Detect which cell encompasses the target text, then output its (x, y) center coordinate. 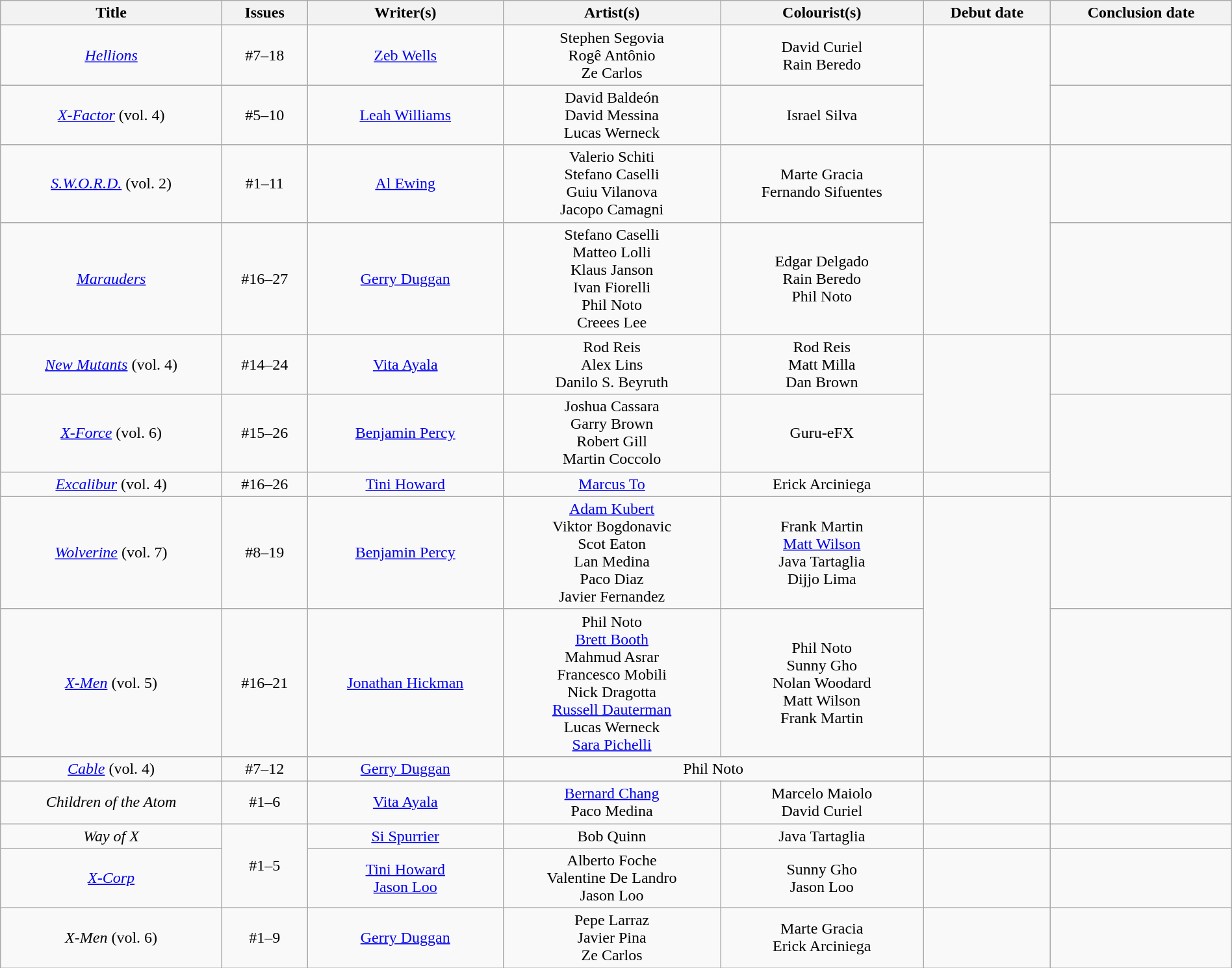
#15–26 (264, 433)
Adam KubertViktor BogdonavicScot EatonLan MedinaPaco DiazJavier Fernandez (611, 552)
#7–12 (264, 769)
Way of X (112, 836)
Colourist(s) (822, 13)
Edgar DelgadoRain BeredoPhil Noto (822, 278)
Israel Silva (822, 115)
Artist(s) (611, 13)
Alberto FocheValentine De LandroJason Loo (611, 878)
X-Men (vol. 5) (112, 682)
Rod ReisAlex LinsDanilo S. Beyruth (611, 364)
Frank MartinMatt WilsonJava TartagliaDijjo Lima (822, 552)
#16–26 (264, 484)
Marcus To (611, 484)
Stephen SegoviaRogê AntônioZe Carlos (611, 55)
David BaldeónDavid MessinaLucas Werneck (611, 115)
Java Tartaglia (822, 836)
Zeb Wells (405, 55)
#1–5 (264, 866)
Al Ewing (405, 183)
Si Spurrier (405, 836)
Writer(s) (405, 13)
Marte GraciaErick Arciniega (822, 938)
Marte GraciaFernando Sifuentes (822, 183)
Phil NotoBrett BoothMahmud AsrarFrancesco MobiliNick DragottaRussell DautermanLucas WerneckSara Pichelli (611, 682)
X-Men (vol. 6) (112, 938)
Title (112, 13)
Rod ReisMatt MillaDan Brown (822, 364)
David CurielRain Beredo (822, 55)
Bernard ChangPaco Medina (611, 802)
Phil NotoSunny GhoNolan WoodardMatt WilsonFrank Martin (822, 682)
Erick Arciniega (822, 484)
Sunny GhoJason Loo (822, 878)
#16–21 (264, 682)
#8–19 (264, 552)
#1–11 (264, 183)
Joshua CassaraGarry BrownRobert GillMartin Coccolo (611, 433)
Bob Quinn (611, 836)
Children of the Atom (112, 802)
Tini HowardJason Loo (405, 878)
Cable (vol. 4) (112, 769)
S.W.O.R.D. (vol. 2) (112, 183)
Valerio SchitiStefano CaselliGuiu VilanovaJacopo Camagni (611, 183)
Phil Noto (713, 769)
Stefano CaselliMatteo LolliKlaus JansonIvan FiorelliPhil NotoCreees Lee (611, 278)
X-Factor (vol. 4) (112, 115)
New Mutants (vol. 4) (112, 364)
Leah Williams (405, 115)
#16–27 (264, 278)
Conclusion date (1141, 13)
Excalibur (vol. 4) (112, 484)
Jonathan Hickman (405, 682)
X-Corp (112, 878)
Hellions (112, 55)
Wolverine (vol. 7) (112, 552)
Tini Howard (405, 484)
#7–18 (264, 55)
#5–10 (264, 115)
Issues (264, 13)
Marcelo MaioloDavid Curiel (822, 802)
Marauders (112, 278)
Debut date (987, 13)
Pepe LarrazJavier PinaZe Carlos (611, 938)
#1–6 (264, 802)
#14–24 (264, 364)
#1–9 (264, 938)
Guru-eFX (822, 433)
X-Force (vol. 6) (112, 433)
